Provide the [X, Y] coordinate of the cell's center where the given text is located.  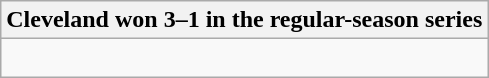
Cleveland won 3–1 in the regular-season series [244, 20]
